Find where the given text appears and provide that cell's center as [X, Y] coordinate. 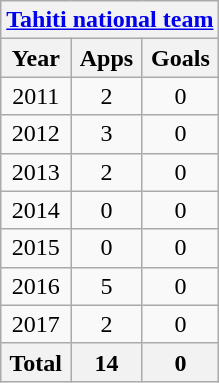
14 [106, 362]
2014 [36, 210]
2017 [36, 324]
Total [36, 362]
5 [106, 286]
3 [106, 134]
2011 [36, 96]
Tahiti national team [110, 20]
Goals [180, 58]
Year [36, 58]
2013 [36, 172]
2012 [36, 134]
2015 [36, 248]
Apps [106, 58]
2016 [36, 286]
